Extract the (X, Y) coordinate from the center of the cell holding the provided text.  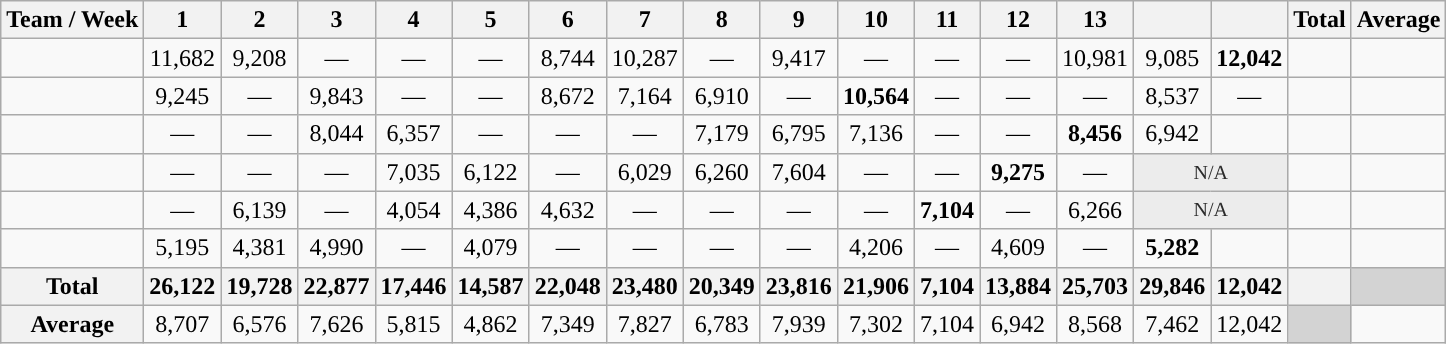
4,386 (490, 210)
19,728 (260, 286)
7,136 (876, 134)
9,275 (1018, 172)
7,302 (876, 324)
9 (798, 20)
2 (260, 20)
11 (946, 20)
10,287 (644, 58)
23,480 (644, 286)
22,048 (568, 286)
6,260 (722, 172)
7,349 (568, 324)
4,632 (568, 210)
7,179 (722, 134)
8,707 (182, 324)
4,990 (336, 248)
13 (1096, 20)
7,164 (644, 96)
4 (414, 20)
7,035 (414, 172)
1 (182, 20)
17,446 (414, 286)
9,208 (260, 58)
7,604 (798, 172)
7,462 (1172, 324)
6,122 (490, 172)
5,195 (182, 248)
Team / Week (72, 20)
11,682 (182, 58)
6,266 (1096, 210)
8 (722, 20)
12 (1018, 20)
10,564 (876, 96)
7 (644, 20)
8,672 (568, 96)
5,282 (1172, 248)
9,843 (336, 96)
8,456 (1096, 134)
6,783 (722, 324)
8,744 (568, 58)
9,417 (798, 58)
7,939 (798, 324)
6,139 (260, 210)
4,206 (876, 248)
14,587 (490, 286)
6 (568, 20)
6,576 (260, 324)
5 (490, 20)
8,044 (336, 134)
7,827 (644, 324)
10 (876, 20)
25,703 (1096, 286)
4,381 (260, 248)
22,877 (336, 286)
20,349 (722, 286)
4,079 (490, 248)
6,029 (644, 172)
3 (336, 20)
6,795 (798, 134)
23,816 (798, 286)
8,537 (1172, 96)
8,568 (1096, 324)
4,054 (414, 210)
9,085 (1172, 58)
9,245 (182, 96)
29,846 (1172, 286)
26,122 (182, 286)
5,815 (414, 324)
13,884 (1018, 286)
6,357 (414, 134)
4,862 (490, 324)
21,906 (876, 286)
10,981 (1096, 58)
6,910 (722, 96)
7,626 (336, 324)
4,609 (1018, 248)
